Locate the cell with the specified text and output its (X, Y) center coordinate. 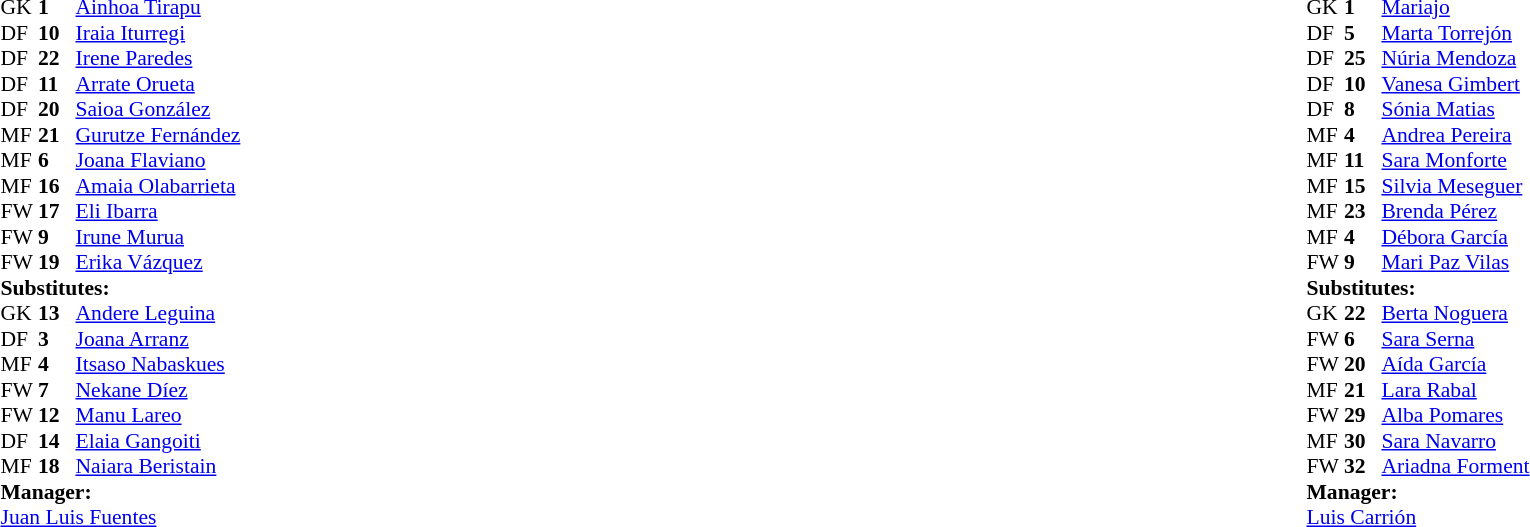
14 (57, 441)
18 (57, 467)
32 (1363, 467)
Irune Murua (158, 237)
15 (1363, 186)
Núria Mendoza (1455, 59)
Gurutze Fernández (158, 135)
8 (1363, 109)
Sónia Matias (1455, 109)
Andrea Pereira (1455, 135)
29 (1363, 415)
Elaia Gangoiti (158, 441)
Eli Ibarra (158, 211)
Sara Serna (1455, 339)
19 (57, 263)
Irene Paredes (158, 59)
Berta Noguera (1455, 313)
Itsaso Nabaskues (158, 365)
25 (1363, 59)
Manu Lareo (158, 415)
7 (57, 390)
Naiara Beristain (158, 467)
Erika Vázquez (158, 263)
Joana Flaviano (158, 161)
Amaia Olabarrieta (158, 186)
5 (1363, 33)
Iraia Iturregi (158, 33)
3 (57, 339)
Brenda Pérez (1455, 211)
Aída García (1455, 365)
16 (57, 186)
Sara Monforte (1455, 161)
Arrate Orueta (158, 84)
Lara Rabal (1455, 390)
Sara Navarro (1455, 441)
13 (57, 313)
Joana Arranz (158, 339)
Ariadna Forment (1455, 467)
Débora García (1455, 237)
Nekane Díez (158, 390)
Marta Torrejón (1455, 33)
Andere Leguina (158, 313)
Saioa González (158, 109)
Alba Pomares (1455, 415)
17 (57, 211)
Mari Paz Vilas (1455, 263)
Vanesa Gimbert (1455, 84)
30 (1363, 441)
23 (1363, 211)
12 (57, 415)
Silvia Meseguer (1455, 186)
